Locate the cell with the specified text and output its [x, y] center coordinate. 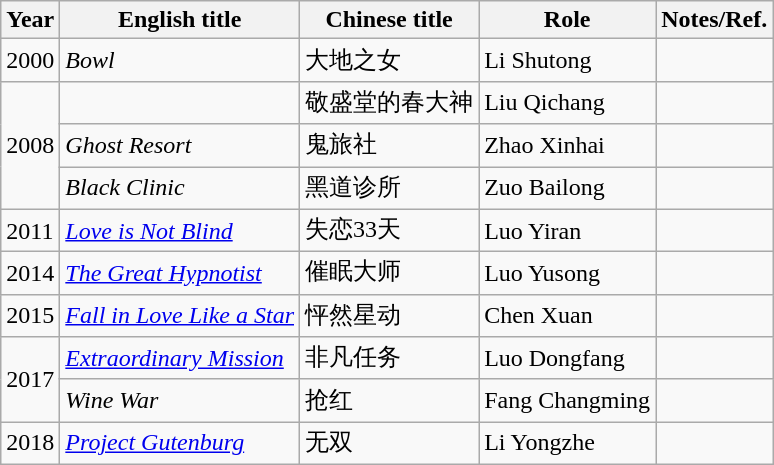
Luo Yiran [568, 230]
Luo Yusong [568, 274]
Li Yongzhe [568, 444]
Project Gutenburg [180, 444]
2011 [30, 230]
Notes/Ref. [714, 20]
鬼旅社 [390, 146]
敬盛堂的春大神 [390, 102]
大地之女 [390, 60]
Luo Dongfang [568, 358]
2008 [30, 145]
Li Shutong [568, 60]
2014 [30, 274]
Liu Qichang [568, 102]
Chinese title [390, 20]
Fang Changming [568, 400]
Zuo Bailong [568, 188]
2000 [30, 60]
The Great Hypnotist [180, 274]
黑道诊所 [390, 188]
Role [568, 20]
Extraordinary Mission [180, 358]
抢红 [390, 400]
Ghost Resort [180, 146]
催眠大师 [390, 274]
2015 [30, 316]
2017 [30, 380]
Zhao Xinhai [568, 146]
Love is Not Blind [180, 230]
Year [30, 20]
Wine War [180, 400]
非凡任务 [390, 358]
2018 [30, 444]
Fall in Love Like a Star [180, 316]
无双 [390, 444]
Chen Xuan [568, 316]
失恋33天 [390, 230]
Black Clinic [180, 188]
English title [180, 20]
Bowl [180, 60]
怦然星动 [390, 316]
